From the cell containing the given text, extract its center point as [X, Y] coordinate. 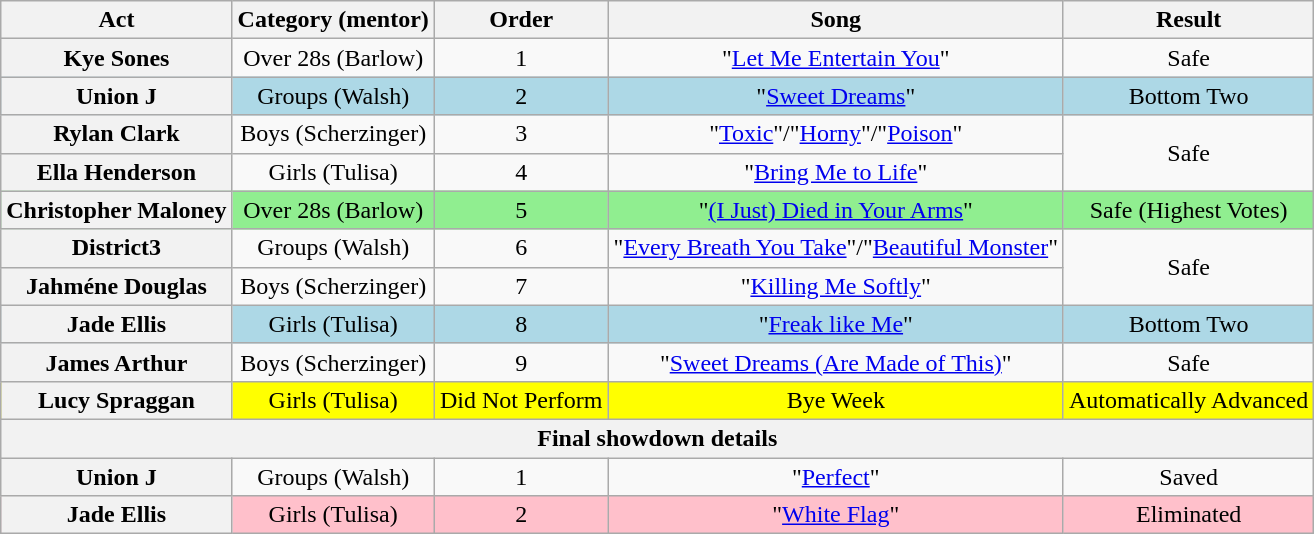
"Every Breath You Take"/"Beautiful Monster" [836, 248]
5 [521, 210]
Category (mentor) [333, 20]
"Perfect" [836, 477]
3 [521, 134]
Automatically Advanced [1188, 400]
Saved [1188, 477]
Final showdown details [658, 438]
"Bring Me to Life" [836, 172]
Kye Sones [116, 58]
"White Flag" [836, 515]
"Sweet Dreams (Are Made of This)" [836, 362]
Eliminated [1188, 515]
"Let Me Entertain You" [836, 58]
Did Not Perform [521, 400]
Act [116, 20]
Safe (Highest Votes) [1188, 210]
Bye Week [836, 400]
"(I Just) Died in Your Arms" [836, 210]
"Freak like Me" [836, 324]
8 [521, 324]
9 [521, 362]
Rylan Clark [116, 134]
"Toxic"/"Horny"/"Poison" [836, 134]
Jahméne Douglas [116, 286]
District3 [116, 248]
6 [521, 248]
James Arthur [116, 362]
Result [1188, 20]
Lucy Spraggan [116, 400]
Christopher Maloney [116, 210]
4 [521, 172]
Ella Henderson [116, 172]
Song [836, 20]
"Killing Me Softly" [836, 286]
7 [521, 286]
Order [521, 20]
"Sweet Dreams" [836, 96]
